From the cell containing the given text, extract its center point as (x, y) coordinate. 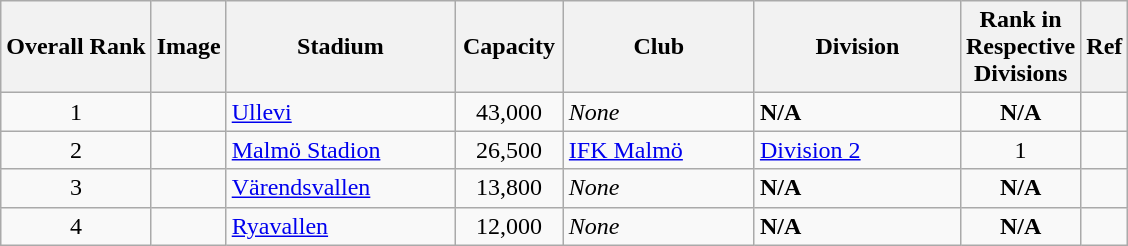
Capacity (510, 47)
Stadium (340, 47)
26,500 (510, 150)
Ullevi (340, 112)
12,000 (510, 226)
43,000 (510, 112)
Ryavallen (340, 226)
Division (857, 47)
2 (76, 150)
Ref (1104, 47)
IFK Malmö (658, 150)
Rank in Respective Divisions (1020, 47)
3 (76, 188)
4 (76, 226)
Malmö Stadion (340, 150)
Image (188, 47)
Division 2 (857, 150)
Club (658, 47)
13,800 (510, 188)
Overall Rank (76, 47)
Värendsvallen (340, 188)
